From the cell containing the given text, extract its center point as [x, y] coordinate. 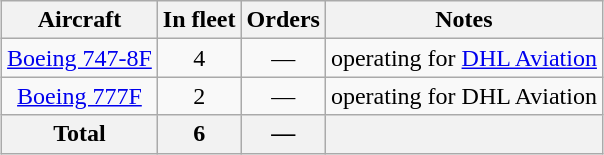
Total [80, 134]
Orders [283, 20]
2 [199, 96]
Notes [464, 20]
Boeing 777F [80, 96]
Boeing 747-8F [80, 58]
Aircraft [80, 20]
In fleet [199, 20]
6 [199, 134]
4 [199, 58]
